Extract the [X, Y] coordinate from the center of the cell holding the provided text.  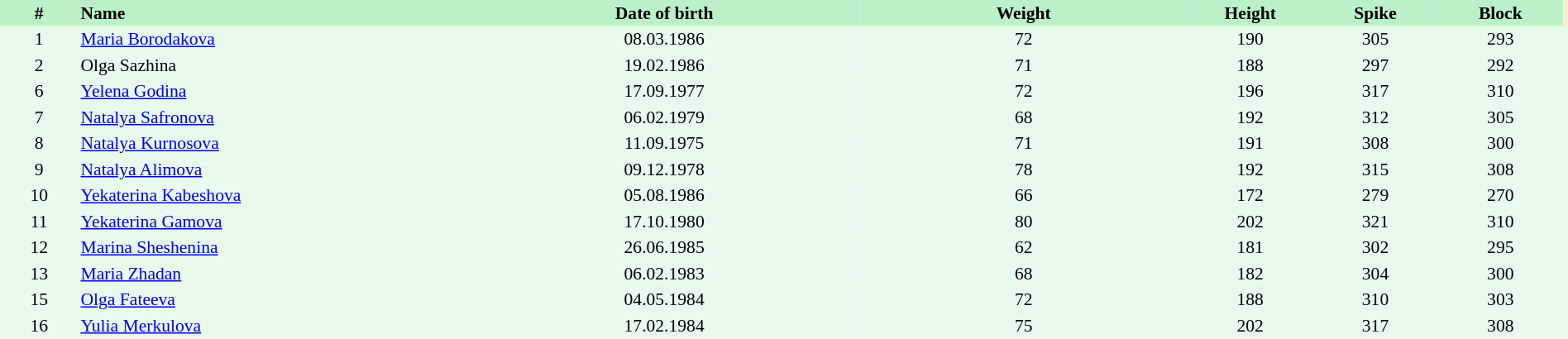
17.10.1980 [664, 222]
6 [39, 91]
17.09.1977 [664, 91]
303 [1500, 299]
62 [1024, 248]
26.06.1985 [664, 248]
75 [1024, 326]
15 [39, 299]
297 [1374, 65]
16 [39, 326]
Date of birth [664, 13]
11 [39, 222]
11.09.1975 [664, 144]
181 [1250, 248]
17.02.1984 [664, 326]
279 [1374, 195]
09.12.1978 [664, 169]
80 [1024, 222]
Natalya Safronova [273, 117]
10 [39, 195]
7 [39, 117]
Maria Zhadan [273, 274]
13 [39, 274]
Block [1500, 13]
304 [1374, 274]
Natalya Kurnosova [273, 144]
293 [1500, 40]
292 [1500, 65]
190 [1250, 40]
66 [1024, 195]
Spike [1374, 13]
Height [1250, 13]
302 [1374, 248]
321 [1374, 222]
172 [1250, 195]
Yekaterina Kabeshova [273, 195]
05.08.1986 [664, 195]
Natalya Alimova [273, 169]
# [39, 13]
12 [39, 248]
182 [1250, 274]
04.05.1984 [664, 299]
Yulia Merkulova [273, 326]
9 [39, 169]
06.02.1979 [664, 117]
78 [1024, 169]
196 [1250, 91]
2 [39, 65]
270 [1500, 195]
Olga Sazhina [273, 65]
06.02.1983 [664, 274]
Weight [1024, 13]
Marina Sheshenina [273, 248]
Yelena Godina [273, 91]
191 [1250, 144]
312 [1374, 117]
315 [1374, 169]
8 [39, 144]
08.03.1986 [664, 40]
Olga Fateeva [273, 299]
1 [39, 40]
19.02.1986 [664, 65]
Name [273, 13]
Maria Borodakova [273, 40]
Yekaterina Gamova [273, 222]
295 [1500, 248]
